Provide the [x, y] coordinate of the cell's center where the given text is located.  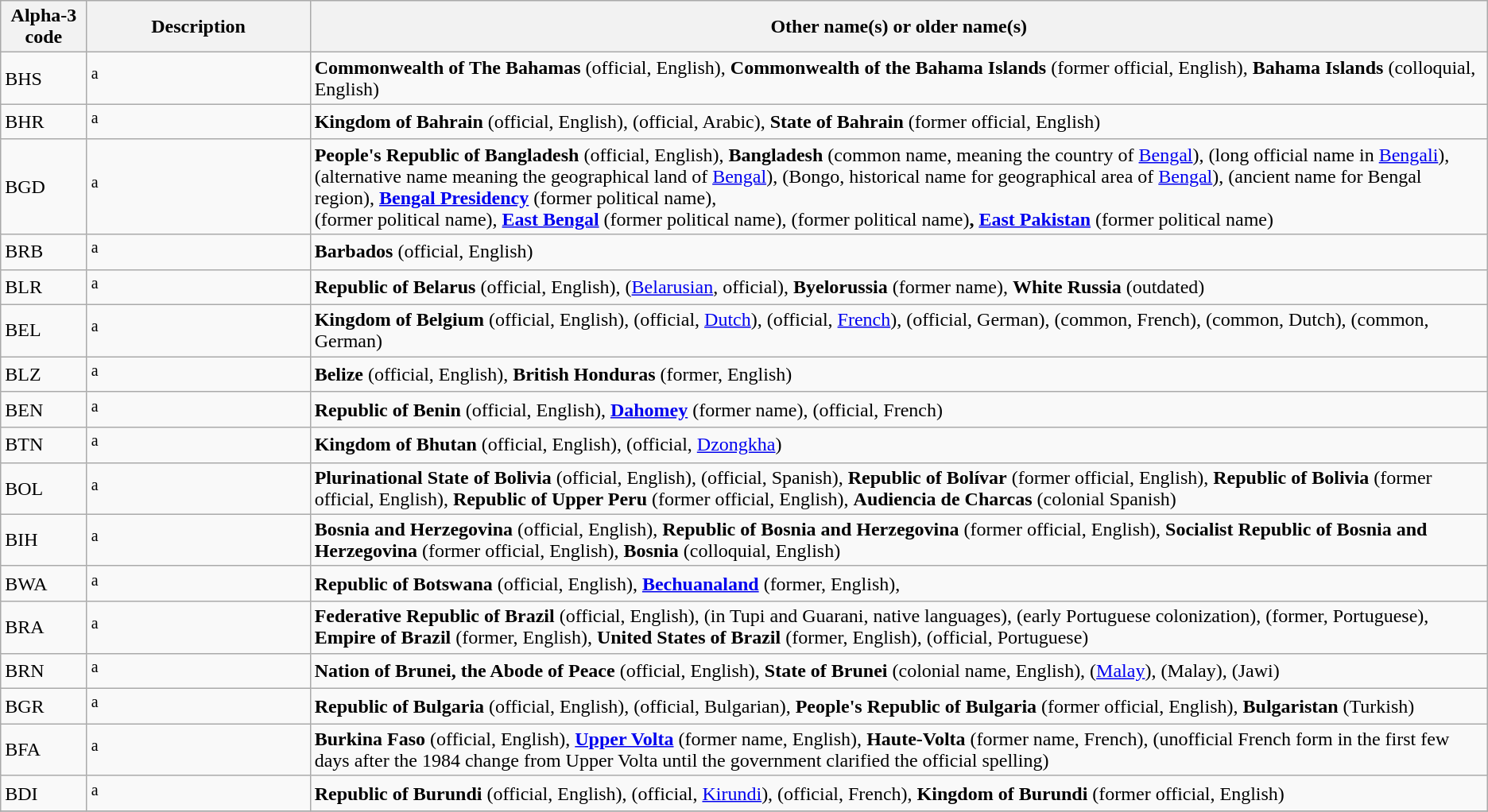
BRB [44, 251]
BHR [44, 122]
BDI [44, 793]
BHS [44, 78]
Republic of Belarus (official, English), (Belarusian, official), Byelorussia (former name), White Russia (outdated) [898, 288]
BLR [44, 288]
BLZ [44, 375]
BTN [44, 445]
Commonwealth of The Bahamas (official, English), Commonwealth of the Bahama Islands (former official, English), Bahama Islands (colloquial, English) [898, 78]
BOL [44, 488]
BRN [44, 671]
Kingdom of Bahrain (official, English), (official, Arabic), State of Bahrain (former official, English) [898, 122]
Belize (official, English), British Honduras (former, English) [898, 375]
Republic of Benin (official, English), Dahomey (former name), (official, French) [898, 410]
BGD [44, 186]
BEN [44, 410]
Barbados (official, English) [898, 251]
BWA [44, 583]
Kingdom of Bhutan (official, English), (official, Dzongkha) [898, 445]
Nation of Brunei, the Abode of Peace (official, English), State of Brunei (colonial name, English), (Malay), (Malay), (Jawi) [898, 671]
Other name(s) or older name(s) [898, 27]
Description [199, 27]
BEL [44, 331]
BRA [44, 628]
Alpha-3 code [44, 27]
Republic of Bulgaria (official, English), (official, Bulgarian), People's Republic of Bulgaria (former official, English), Bulgaristan (Turkish) [898, 707]
BIH [44, 540]
Republic of Burundi (official, English), (official, Kirundi), (official, French), Kingdom of Burundi (former official, English) [898, 793]
Republic of Botswana (official, English), Bechuanaland (former, English), [898, 583]
BFA [44, 750]
BGR [44, 707]
